Locate the cell with the specified text and output its (x, y) center coordinate. 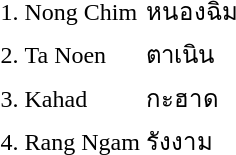
Ta Noen (82, 54)
Kahad (82, 98)
